Return the [X, Y] coordinate for the center point of the cell that contains the specified text.  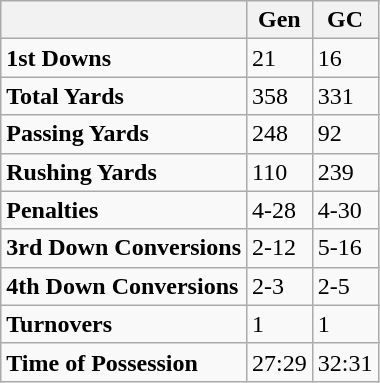
GC [345, 20]
27:29 [280, 362]
92 [345, 134]
5-16 [345, 248]
239 [345, 172]
16 [345, 58]
Passing Yards [124, 134]
4-28 [280, 210]
Gen [280, 20]
Total Yards [124, 96]
2-12 [280, 248]
Turnovers [124, 324]
21 [280, 58]
Rushing Yards [124, 172]
3rd Down Conversions [124, 248]
32:31 [345, 362]
110 [280, 172]
Time of Possession [124, 362]
331 [345, 96]
1st Downs [124, 58]
358 [280, 96]
248 [280, 134]
Penalties [124, 210]
4-30 [345, 210]
4th Down Conversions [124, 286]
2-5 [345, 286]
2-3 [280, 286]
